Extract the (X, Y) coordinate from the center of the cell holding the provided text.  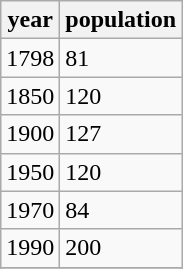
1900 (30, 134)
200 (121, 248)
1970 (30, 210)
127 (121, 134)
84 (121, 210)
1990 (30, 248)
81 (121, 58)
year (30, 20)
1850 (30, 96)
population (121, 20)
1798 (30, 58)
1950 (30, 172)
